From the cell containing the given text, extract its center point as [X, Y] coordinate. 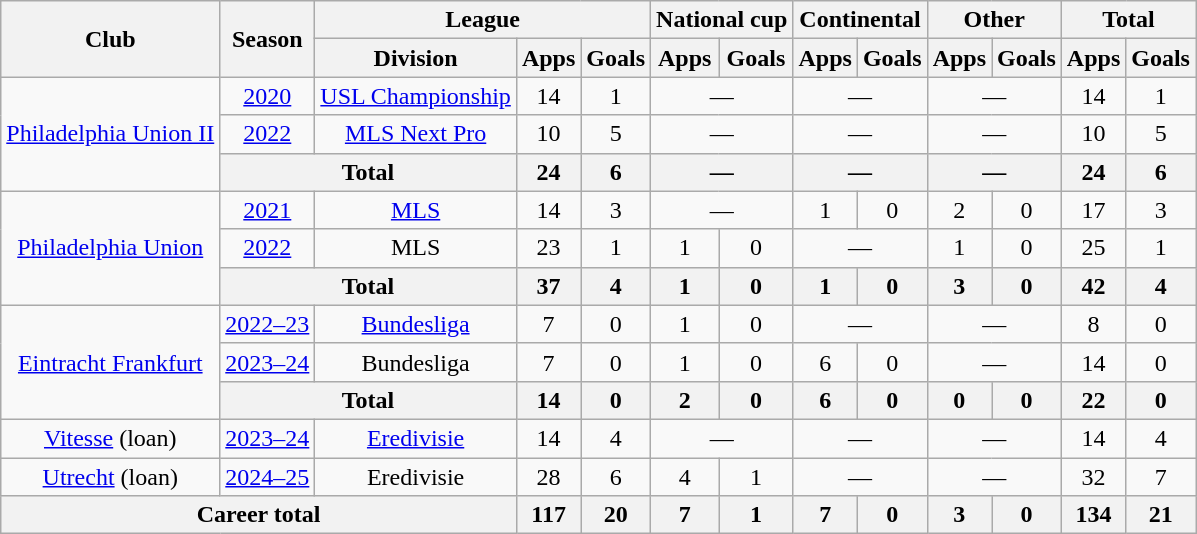
2022–23 [268, 324]
Division [416, 58]
117 [548, 515]
22 [1093, 400]
134 [1093, 515]
Other [994, 20]
25 [1093, 248]
USL Championship [416, 96]
37 [548, 286]
Eintracht Frankfurt [110, 362]
Season [268, 39]
2020 [268, 96]
League [483, 20]
Club [110, 39]
National cup [722, 20]
Career total [259, 515]
2021 [268, 210]
2024–25 [268, 477]
8 [1093, 324]
23 [548, 248]
MLS Next Pro [416, 134]
17 [1093, 210]
Continental [860, 20]
20 [616, 515]
Vitesse (loan) [110, 438]
Utrecht (loan) [110, 477]
32 [1093, 477]
Philadelphia Union II [110, 134]
28 [548, 477]
21 [1161, 515]
Philadelphia Union [110, 248]
42 [1093, 286]
